Return [X, Y] of the center of cell containing provided text 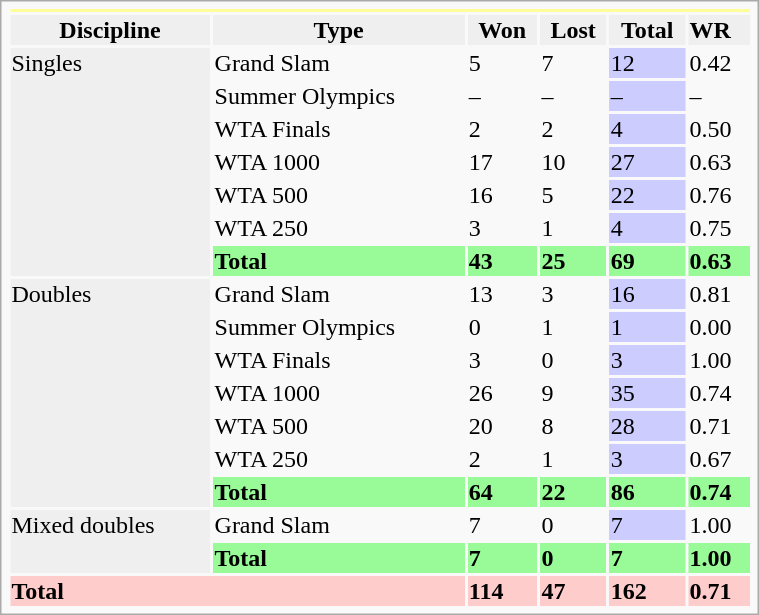
Lost [573, 30]
86 [647, 492]
69 [647, 261]
25 [573, 261]
28 [647, 426]
13 [502, 294]
0.76 [719, 195]
0.50 [719, 129]
0.81 [719, 294]
0.42 [719, 63]
Mixed doubles [110, 542]
35 [647, 393]
Singles [110, 162]
64 [502, 492]
20 [502, 426]
162 [647, 591]
0.75 [719, 228]
Won [502, 30]
26 [502, 393]
Doubles [110, 393]
12 [647, 63]
Type [338, 30]
17 [502, 162]
47 [573, 591]
43 [502, 261]
114 [502, 591]
10 [573, 162]
0.67 [719, 459]
WR [719, 30]
0.00 [719, 327]
9 [573, 393]
Discipline [110, 30]
8 [573, 426]
27 [647, 162]
